For the text-containing cell, return its midpoint in (X, Y) coordinate format. 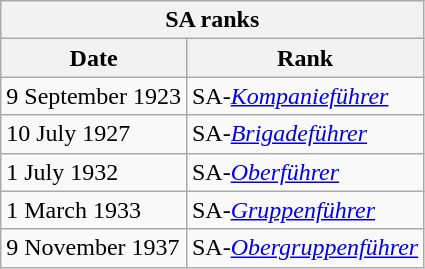
Date (94, 58)
SA-Brigadeführer (304, 134)
SA-Kompanieführer (304, 96)
SA ranks (212, 20)
SA-Obergruppenführer (304, 248)
SA-Oberführer (304, 172)
1 March 1933 (94, 210)
SA-Gruppenführer (304, 210)
9 November 1937 (94, 248)
9 September 1923 (94, 96)
Rank (304, 58)
1 July 1932 (94, 172)
10 July 1927 (94, 134)
